Identify which cell holds the provided text, then report its [X, Y] central coordinate. 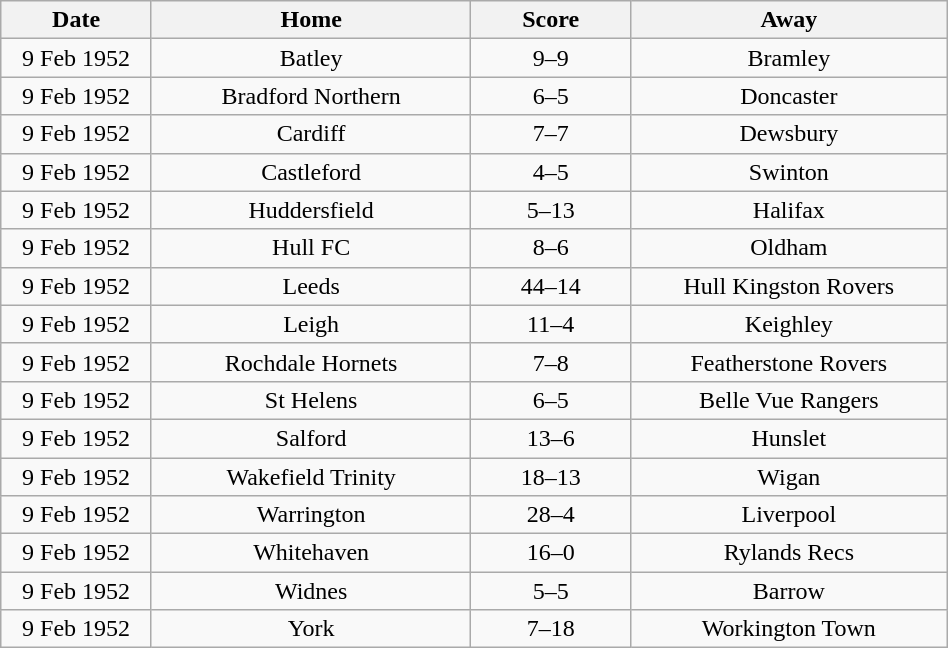
16–0 [551, 553]
18–13 [551, 477]
13–6 [551, 438]
Dewsbury [788, 134]
8–6 [551, 248]
Leigh [311, 324]
7–18 [551, 629]
Whitehaven [311, 553]
Wakefield Trinity [311, 477]
7–7 [551, 134]
Wigan [788, 477]
Hull FC [311, 248]
Home [311, 20]
Batley [311, 58]
28–4 [551, 515]
Workington Town [788, 629]
Keighley [788, 324]
Away [788, 20]
Featherstone Rovers [788, 362]
Liverpool [788, 515]
Hull Kingston Rovers [788, 286]
Castleford [311, 172]
11–4 [551, 324]
Cardiff [311, 134]
44–14 [551, 286]
Leeds [311, 286]
Bradford Northern [311, 96]
9–9 [551, 58]
4–5 [551, 172]
Doncaster [788, 96]
Salford [311, 438]
Date [76, 20]
Hunslet [788, 438]
Huddersfield [311, 210]
5–13 [551, 210]
Belle Vue Rangers [788, 400]
Rochdale Hornets [311, 362]
Rylands Recs [788, 553]
Halifax [788, 210]
St Helens [311, 400]
7–8 [551, 362]
Oldham [788, 248]
Widnes [311, 591]
Score [551, 20]
5–5 [551, 591]
York [311, 629]
Barrow [788, 591]
Warrington [311, 515]
Bramley [788, 58]
Swinton [788, 172]
